From the cell containing the given text, extract its center point as (x, y) coordinate. 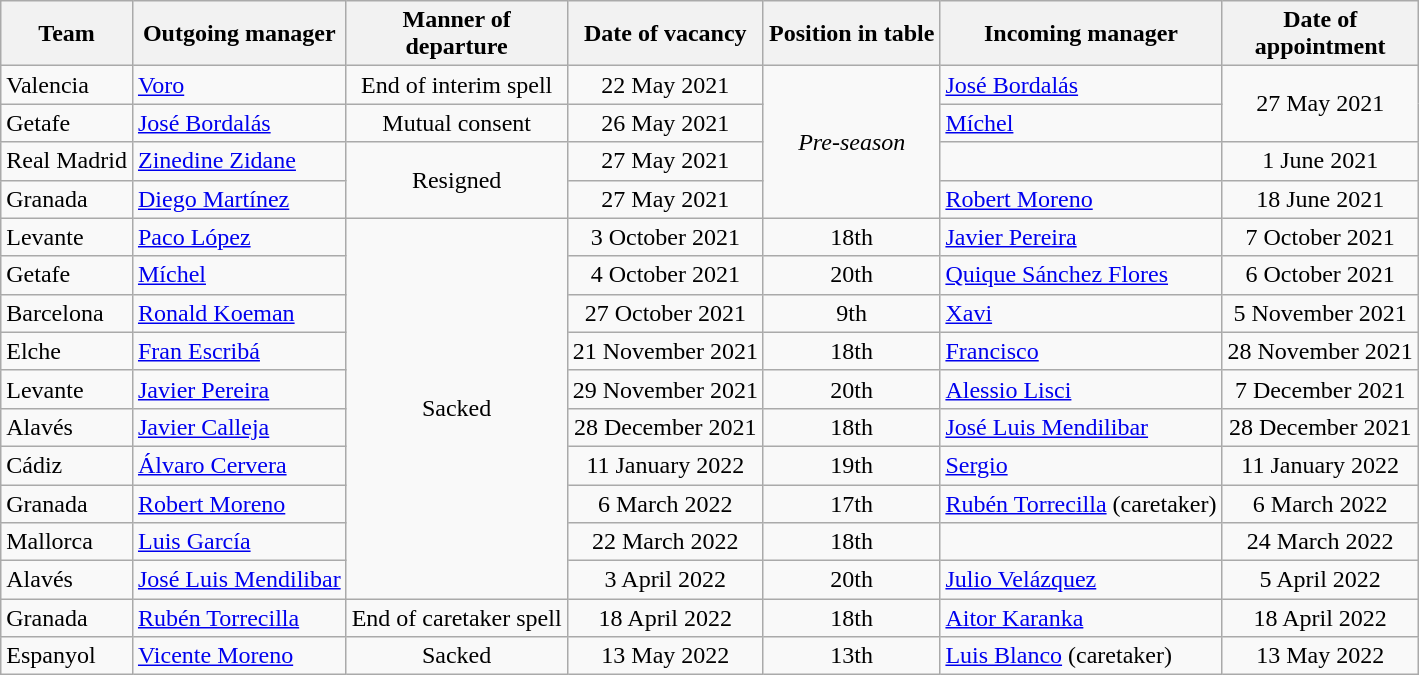
Team (67, 34)
1 June 2021 (1320, 161)
Quique Sánchez Flores (1081, 275)
Alessio Lisci (1081, 389)
Aitor Karanka (1081, 618)
6 October 2021 (1320, 275)
Francisco (1081, 351)
27 October 2021 (665, 313)
5 April 2022 (1320, 580)
29 November 2021 (665, 389)
24 March 2022 (1320, 542)
18 June 2021 (1320, 199)
9th (851, 313)
Mallorca (67, 542)
17th (851, 503)
Position in table (851, 34)
Outgoing manager (239, 34)
13th (851, 656)
Pre-season (851, 142)
Date ofappointment (1320, 34)
3 October 2021 (665, 237)
Incoming manager (1081, 34)
4 October 2021 (665, 275)
End of caretaker spell (456, 618)
Vicente Moreno (239, 656)
Barcelona (67, 313)
Paco López (239, 237)
Luis Blanco (caretaker) (1081, 656)
Valencia (67, 85)
Ronald Koeman (239, 313)
7 December 2021 (1320, 389)
19th (851, 465)
7 October 2021 (1320, 237)
Javier Calleja (239, 427)
Manner ofdeparture (456, 34)
22 May 2021 (665, 85)
Voro (239, 85)
21 November 2021 (665, 351)
Fran Escribá (239, 351)
Rubén Torrecilla (caretaker) (1081, 503)
Diego Martínez (239, 199)
22 March 2022 (665, 542)
Luis García (239, 542)
Xavi (1081, 313)
End of interim spell (456, 85)
Julio Velázquez (1081, 580)
Cádiz (67, 465)
Rubén Torrecilla (239, 618)
26 May 2021 (665, 123)
Zinedine Zidane (239, 161)
Date of vacancy (665, 34)
Sergio (1081, 465)
Elche (67, 351)
Álvaro Cervera (239, 465)
Mutual consent (456, 123)
5 November 2021 (1320, 313)
Real Madrid (67, 161)
3 April 2022 (665, 580)
Resigned (456, 180)
Espanyol (67, 656)
28 November 2021 (1320, 351)
